Return the [x, y] coordinate for the center point of the cell that contains the specified text.  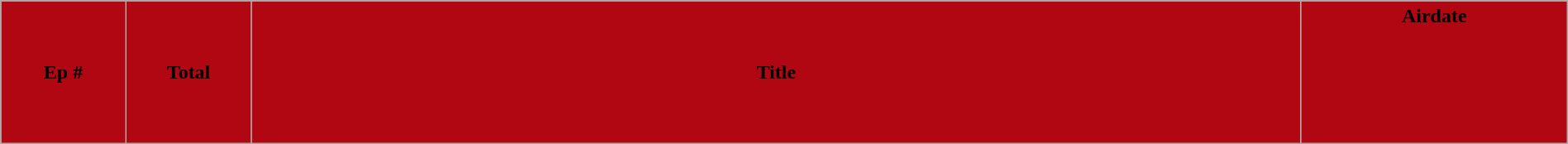
Total [189, 73]
Ep # [64, 73]
Airdate [1434, 73]
Title [776, 73]
